Search for the cell housing the specified text and yield its (X, Y) center coordinate. 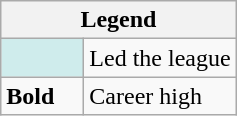
Career high (160, 96)
Legend (118, 20)
Bold (42, 96)
Led the league (160, 58)
